For the text-containing cell, return its midpoint in [X, Y] coordinate format. 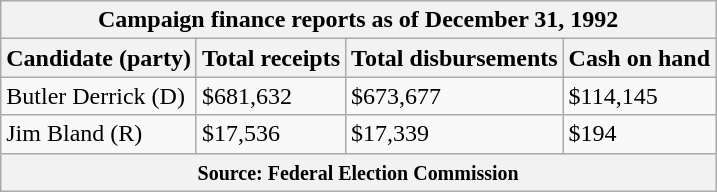
Cash on hand [639, 58]
Butler Derrick (D) [99, 96]
Jim Bland (R) [99, 134]
$681,632 [270, 96]
$673,677 [455, 96]
$114,145 [639, 96]
$194 [639, 134]
Source: Federal Election Commission [358, 172]
Total disbursements [455, 58]
$17,339 [455, 134]
Candidate (party) [99, 58]
Total receipts [270, 58]
$17,536 [270, 134]
Campaign finance reports as of December 31, 1992 [358, 20]
